Identify which cell holds the provided text, then report its [X, Y] central coordinate. 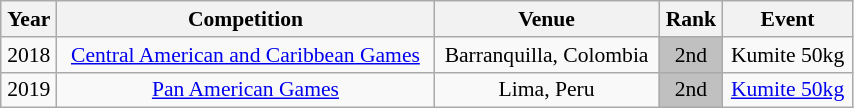
Competition [246, 19]
Lima, Peru [546, 90]
2018 [29, 55]
Rank [691, 19]
Barranquilla, Colombia [546, 55]
Pan American Games [246, 90]
2019 [29, 90]
Event [788, 19]
Year [29, 19]
Venue [546, 19]
Central American and Caribbean Games [246, 55]
